Locate the cell with the specified text and output its [x, y] center coordinate. 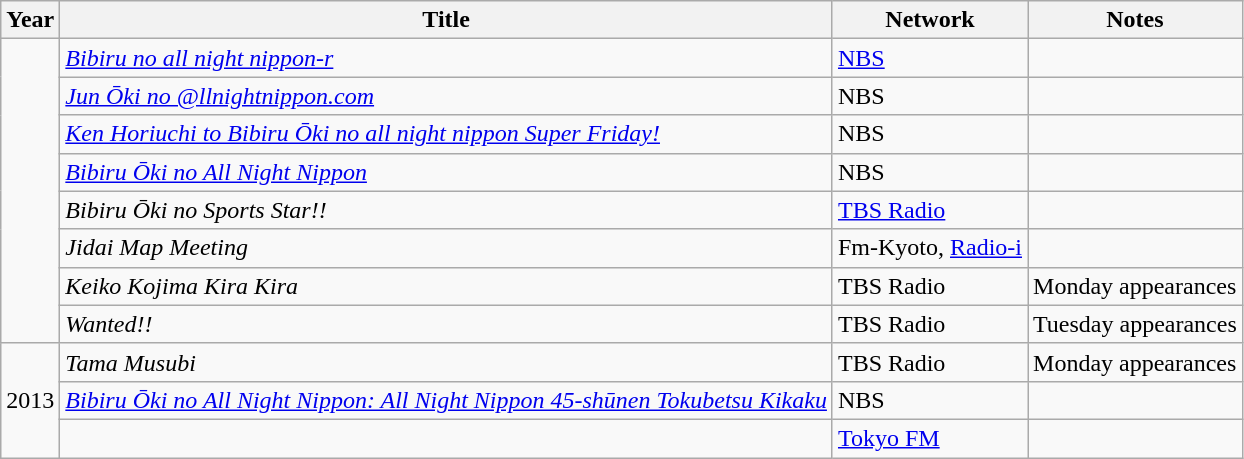
Wanted!! [446, 324]
Network [930, 20]
2013 [30, 400]
Jidai Map Meeting [446, 248]
Tuesday appearances [1136, 324]
Tokyo FM [930, 438]
Bibiru Ōki no All Night Nippon [446, 172]
Ken Horiuchi to Bibiru Ōki no all night nippon Super Friday! [446, 134]
Tama Musubi [446, 362]
Fm-Kyoto, Radio-i [930, 248]
Title [446, 20]
Bibiru Ōki no Sports Star!! [446, 210]
Bibiru Ōki no All Night Nippon: All Night Nippon 45-shūnen Tokubetsu Kikaku [446, 400]
Bibiru no all night nippon-r [446, 58]
Notes [1136, 20]
Year [30, 20]
Jun Ōki no @llnightnippon.com [446, 96]
Keiko Kojima Kira Kira [446, 286]
